From the cell containing the given text, extract its center point as (X, Y) coordinate. 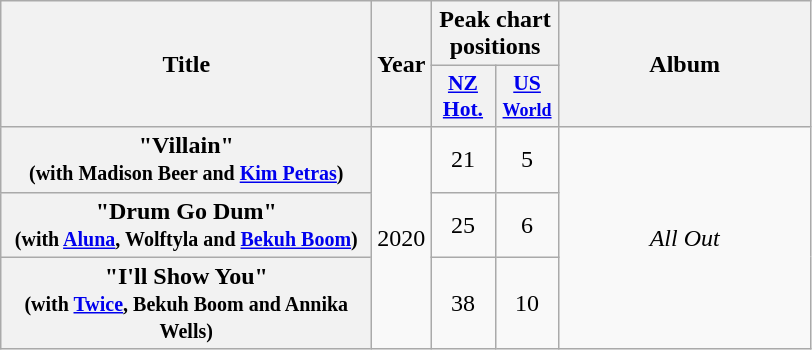
21 (463, 160)
"Villain"(with Madison Beer and Kim Petras) (186, 160)
38 (463, 303)
10 (527, 303)
All Out (684, 238)
Peak chart positions (495, 34)
Year (402, 64)
2020 (402, 238)
25 (463, 224)
Title (186, 64)
Album (684, 64)
6 (527, 224)
NZHot. (463, 96)
"Drum Go Dum"(with Aluna, Wolftyla and Bekuh Boom) (186, 224)
"I'll Show You"(with Twice, Bekuh Boom and Annika Wells) (186, 303)
5 (527, 160)
USWorld (527, 96)
